Scan for the cell matching the given text and deliver its (X, Y) coordinate at center. 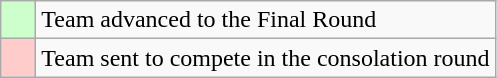
Team advanced to the Final Round (266, 20)
Team sent to compete in the consolation round (266, 58)
